Identify which cell holds the provided text, then report its [x, y] central coordinate. 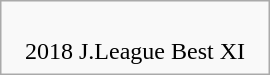
2018 J.League Best XI [134, 38]
